Scan for the cell matching the given text and deliver its [x, y] coordinate at center. 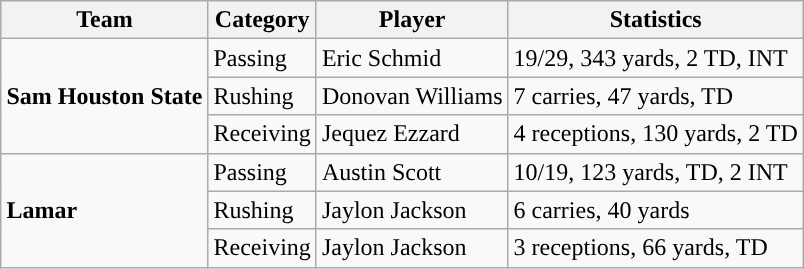
Statistics [656, 20]
Team [104, 20]
3 receptions, 66 yards, TD [656, 248]
10/19, 123 yards, TD, 2 INT [656, 172]
Donovan Williams [412, 96]
Eric Schmid [412, 58]
Player [412, 20]
6 carries, 40 yards [656, 210]
Lamar [104, 210]
19/29, 343 yards, 2 TD, INT [656, 58]
Austin Scott [412, 172]
Jequez Ezzard [412, 134]
4 receptions, 130 yards, 2 TD [656, 134]
Category [262, 20]
7 carries, 47 yards, TD [656, 96]
Sam Houston State [104, 96]
